Output the [X, Y] coordinate of the center of the cell containing the given text.  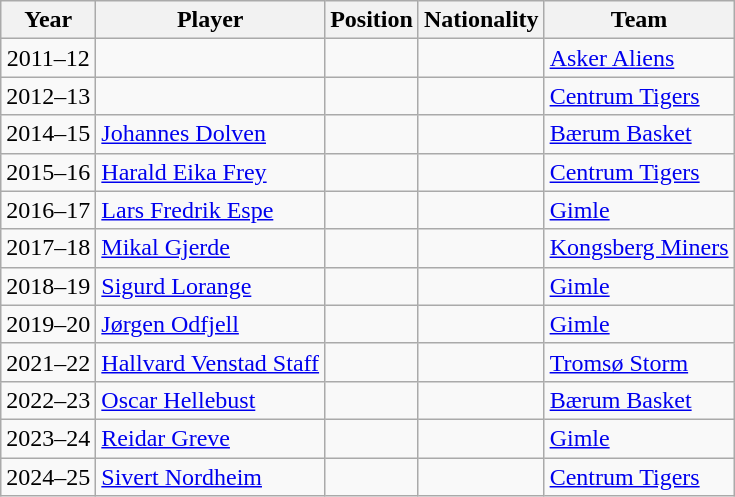
2015–16 [48, 172]
2019–20 [48, 324]
Johannes Dolven [210, 134]
Hallvard Venstad Staff [210, 362]
2017–18 [48, 248]
Sigurd Lorange [210, 286]
Mikal Gjerde [210, 248]
2021–22 [48, 362]
2012–13 [48, 96]
Nationality [481, 20]
Kongsberg Miners [639, 248]
Position [372, 20]
Tromsø Storm [639, 362]
Sivert Nordheim [210, 477]
2016–17 [48, 210]
Harald Eika Frey [210, 172]
Reidar Greve [210, 438]
Asker Aliens [639, 58]
2014–15 [48, 134]
Year [48, 20]
2024–25 [48, 477]
2023–24 [48, 438]
Lars Fredrik Espe [210, 210]
2022–23 [48, 400]
Team [639, 20]
Player [210, 20]
Jørgen Odfjell [210, 324]
2011–12 [48, 58]
2018–19 [48, 286]
Oscar Hellebust [210, 400]
